Capture the cell that displays the provided text and extract its [X, Y] central coordinate. 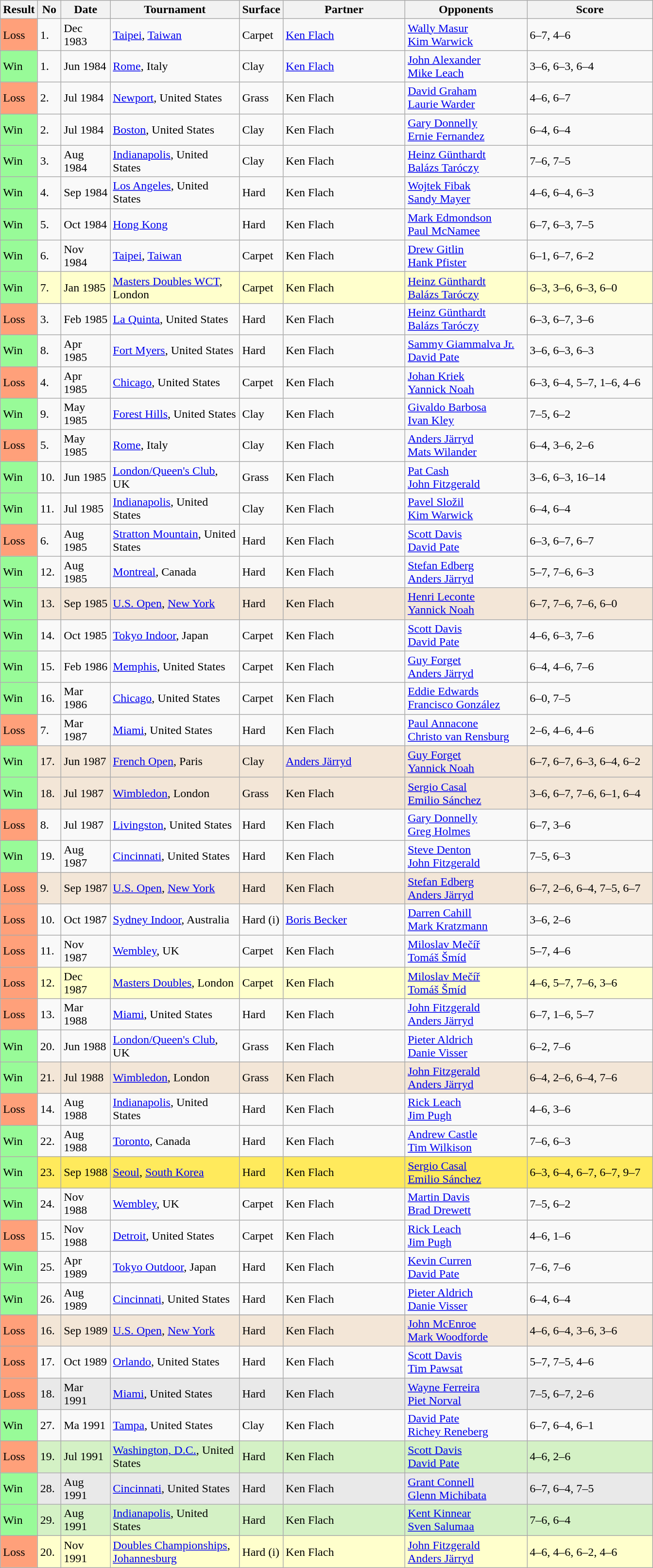
Paul Annacone Christo van Rensburg [466, 730]
Dec 1983 [86, 35]
Mar 1986 [86, 699]
Steve Denton John Fitzgerald [466, 856]
6–7, 6–4, 7–5 [590, 1488]
7–6, 7–6 [590, 1267]
7–6, 7–5 [590, 161]
6–4, 2–6, 6–4, 7–6 [590, 1077]
Johan Kriek Yannick Noah [466, 382]
Boston, United States [175, 129]
6–4, 3–6, 2–6 [590, 446]
Partner [344, 10]
Jul 1988 [86, 1077]
Mar 1991 [86, 1393]
Gary Donnelly Ernie Fernandez [466, 129]
24. [50, 1204]
Oct 1987 [86, 920]
Score [590, 10]
Anders Järryd [344, 762]
6–3, 6–7, 6–7 [590, 540]
4–6, 6–4, 3–6, 3–6 [590, 1330]
Fort Myers, United States [175, 351]
Tampa, United States [175, 1425]
Jan 1985 [86, 288]
John Alexander Mike Leach [466, 66]
Eddie Edwards Francisco González [466, 699]
6–7, 2–6, 6–4, 7–5, 6–7 [590, 888]
Toronto, Canada [175, 1141]
Wojtek Fibak Sandy Mayer [466, 192]
Nov 1987 [86, 951]
Anders Järryd Mats Wilander [466, 446]
Givaldo Barbosa Ivan Kley [466, 414]
Mar 1987 [86, 730]
Mar 1988 [86, 1014]
Forest Hills, United States [175, 414]
Masters Doubles, London [175, 983]
6–7, 4–6 [590, 35]
Aug 1987 [86, 856]
Dec 1987 [86, 983]
Pat Cash John Fitzgerald [466, 477]
Tournament [175, 10]
Feb 1985 [86, 319]
6–7, 1–6, 5–7 [590, 1014]
4–6, 6–4, 6–3 [590, 192]
Boris Becker [344, 920]
Date [86, 10]
4–6, 6–7 [590, 98]
7–6, 6–4 [590, 1520]
Doubles Championships, Johannesburg [175, 1551]
Aug 1984 [86, 161]
4–6, 5–7, 7–6, 3–6 [590, 983]
Oct 1985 [86, 635]
6–7, 7–6, 7–6, 6–0 [590, 603]
Apr 1989 [86, 1267]
Feb 1986 [86, 666]
Sammy Giammalva Jr. David Pate [466, 351]
5–7, 4–6 [590, 951]
Nov 1991 [86, 1551]
5–7, 7–6, 6–3 [590, 572]
Sep 1985 [86, 603]
3–6, 6–3, 6–4 [590, 66]
Orlando, United States [175, 1362]
Stratton Mountain, United States [175, 540]
25. [50, 1267]
Washington, D.C., United States [175, 1457]
2–6, 4–6, 4–6 [590, 730]
Ma 1991 [86, 1425]
Drew Gitlin Hank Pfister [466, 256]
No [50, 10]
Kent Kinnear Sven Salumaa [466, 1520]
6–7, 6–3, 7–5 [590, 224]
23. [50, 1173]
Mark Edmondson Paul McNamee [466, 224]
Hong Kong [175, 224]
Oct 1984 [86, 224]
Sep 1989 [86, 1330]
21. [50, 1077]
Sep 1987 [86, 888]
22. [50, 1141]
6–1, 6–7, 6–2 [590, 256]
Jun 1985 [86, 477]
Sep 1984 [86, 192]
Masters Doubles WCT, London [175, 288]
7–5, 6–3 [590, 856]
6–3, 6–4, 5–7, 1–6, 4–6 [590, 382]
3–6, 6–3, 16–14 [590, 477]
6–3, 3–6, 6–3, 6–0 [590, 288]
6–4, 4–6, 7–6 [590, 666]
Memphis, United States [175, 666]
4–6, 4–6, 6–2, 4–6 [590, 1551]
Tokyo Outdoor, Japan [175, 1267]
Livingston, United States [175, 825]
Nov 1984 [86, 256]
7–6, 6–3 [590, 1141]
Jun 1987 [86, 762]
Grant Connell Glenn Michibata [466, 1488]
6–7, 6–4, 6–1 [590, 1425]
French Open, Paris [175, 762]
4–6, 6–3, 7–6 [590, 635]
6–3, 6–4, 6–7, 6–7, 9–7 [590, 1173]
Aug 1989 [86, 1299]
3–6, 2–6 [590, 920]
4–6, 1–6 [590, 1236]
Detroit, United States [175, 1236]
David Graham Laurie Warder [466, 98]
Jul 1985 [86, 509]
Opponents [466, 10]
26. [50, 1299]
Surface [261, 10]
David Pate Richey Reneberg [466, 1425]
Guy Forget Anders Järryd [466, 666]
Los Angeles, United States [175, 192]
John McEnroe Mark Woodforde [466, 1330]
Wayne Ferreira Piet Norval [466, 1393]
Jul 1991 [86, 1457]
Montreal, Canada [175, 572]
Scott Davis Tim Pawsat [466, 1362]
6–7, 3–6 [590, 825]
7–5, 6–7, 2–6 [590, 1393]
Kevin Curren David Pate [466, 1267]
Andrew Castle Tim Wilkison [466, 1141]
Gary Donnelly Greg Holmes [466, 825]
3–6, 6–7, 7–6, 6–1, 6–4 [590, 793]
Martin Davis Brad Drewett [466, 1204]
4–6, 2–6 [590, 1457]
Sydney Indoor, Australia [175, 920]
Oct 1989 [86, 1362]
Seoul, South Korea [175, 1173]
6–0, 7–5 [590, 699]
Tokyo Indoor, Japan [175, 635]
Pavel Složil Kim Warwick [466, 509]
La Quinta, United States [175, 319]
5–7, 7–5, 4–6 [590, 1362]
4–6, 3–6 [590, 1109]
Henri Leconte Yannick Noah [466, 603]
27. [50, 1425]
6–2, 7–6 [590, 1046]
Jun 1984 [86, 66]
3–6, 6–3, 6–3 [590, 351]
29. [50, 1520]
6–3, 6–7, 3–6 [590, 319]
28. [50, 1488]
Result [19, 10]
Newport, United States [175, 98]
Darren Cahill Mark Kratzmann [466, 920]
Wally Masur Kim Warwick [466, 35]
Sep 1988 [86, 1173]
Jun 1988 [86, 1046]
6–7, 6–7, 6–3, 6–4, 6–2 [590, 762]
Guy Forget Yannick Noah [466, 762]
